Return [x, y] of the center of cell containing provided text 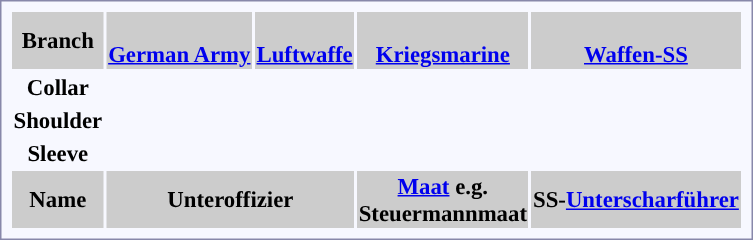
Kriegsmarine [442, 40]
Collar [58, 87]
Name [58, 200]
SS-Unterscharführer [636, 200]
German Army [180, 40]
Branch [58, 40]
Sleeve [58, 153]
Luftwaffe [304, 40]
Waffen-SS [636, 40]
Unteroffizier [231, 200]
Shoulder [58, 120]
Maat e.g.Steuermannmaat [442, 200]
